Scan for the cell matching the given text and deliver its [x, y] coordinate at center. 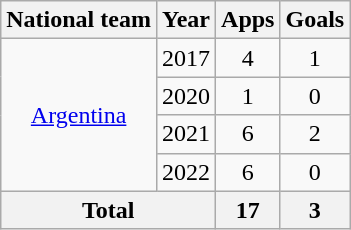
2021 [186, 134]
2 [315, 134]
Apps [248, 20]
2017 [186, 58]
3 [315, 210]
17 [248, 210]
National team [79, 20]
2020 [186, 96]
Goals [315, 20]
Year [186, 20]
Argentina [79, 115]
4 [248, 58]
2022 [186, 172]
Total [108, 210]
